Provide the [X, Y] coordinate of the cell's center where the given text is located.  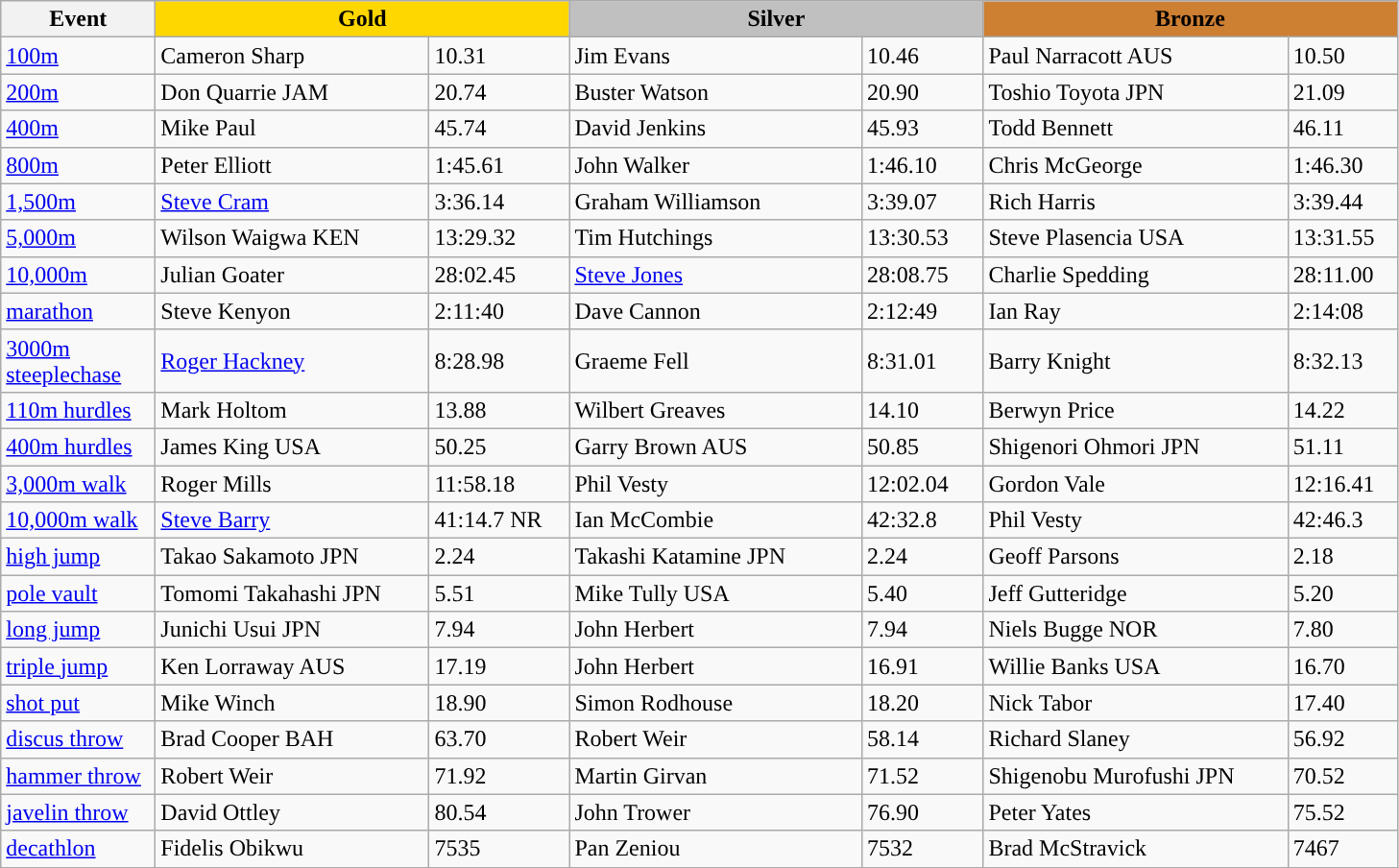
20.90 [922, 92]
28:11.00 [1342, 275]
javelin throw [79, 812]
triple jump [79, 666]
5.40 [922, 593]
45.93 [922, 129]
51.11 [1342, 446]
70.52 [1342, 776]
Cameron Sharp [292, 56]
800m [79, 165]
8:31.01 [922, 361]
Junichi Usui JPN [292, 630]
8:28.98 [499, 361]
Bronze [1191, 19]
Takashi Katamine JPN [716, 557]
Ken Lorraway AUS [292, 666]
discus throw [79, 739]
Event [79, 19]
Shigenobu Murofushi JPN [1135, 776]
Shigenori Ohmori JPN [1135, 446]
2:11:40 [499, 311]
17.19 [499, 666]
Gordon Vale [1135, 483]
18.90 [499, 703]
1:46.10 [922, 165]
41:14.7 NR [499, 520]
Rich Harris [1135, 202]
Steve Plasencia USA [1135, 238]
Paul Narracott AUS [1135, 56]
Brad Cooper BAH [292, 739]
Barry Knight [1135, 361]
James King USA [292, 446]
58.14 [922, 739]
Garry Brown AUS [716, 446]
42:46.3 [1342, 520]
John Trower [716, 812]
80.54 [499, 812]
Steve Jones [716, 275]
Mike Tully USA [716, 593]
7532 [922, 849]
12:16.41 [1342, 483]
Tim Hutchings [716, 238]
Graham Williamson [716, 202]
13:30.53 [922, 238]
Roger Mills [292, 483]
Steve Kenyon [292, 311]
marathon [79, 311]
long jump [79, 630]
John Walker [716, 165]
63.70 [499, 739]
5,000m [79, 238]
16.70 [1342, 666]
hammer throw [79, 776]
Todd Bennett [1135, 129]
3,000m walk [79, 483]
Chris McGeorge [1135, 165]
Wilbert Greaves [716, 410]
46.11 [1342, 129]
Nick Tabor [1135, 703]
28:02.45 [499, 275]
21.09 [1342, 92]
18.20 [922, 703]
Martin Girvan [716, 776]
Mike Paul [292, 129]
1,500m [79, 202]
3000m steeplechase [79, 361]
Roger Hackney [292, 361]
76.90 [922, 812]
2:14:08 [1342, 311]
13:29.32 [499, 238]
7.80 [1342, 630]
Simon Rodhouse [716, 703]
Buster Watson [716, 92]
Dave Cannon [716, 311]
3:36.14 [499, 202]
Willie Banks USA [1135, 666]
7467 [1342, 849]
Steve Cram [292, 202]
10.31 [499, 56]
400m hurdles [79, 446]
16.91 [922, 666]
Takao Sakamoto JPN [292, 557]
200m [79, 92]
David Ottley [292, 812]
Don Quarrie JAM [292, 92]
5.20 [1342, 593]
1:45.61 [499, 165]
3:39.07 [922, 202]
Toshio Toyota JPN [1135, 92]
3:39.44 [1342, 202]
Silver [776, 19]
Mark Holtom [292, 410]
14.22 [1342, 410]
400m [79, 129]
10.50 [1342, 56]
110m hurdles [79, 410]
Jim Evans [716, 56]
high jump [79, 557]
12:02.04 [922, 483]
Steve Barry [292, 520]
Peter Yates [1135, 812]
Peter Elliott [292, 165]
5.51 [499, 593]
Jeff Gutteridge [1135, 593]
Julian Goater [292, 275]
Berwyn Price [1135, 410]
1:46.30 [1342, 165]
Ian McCombie [716, 520]
75.52 [1342, 812]
Ian Ray [1135, 311]
Brad McStravick [1135, 849]
71.92 [499, 776]
45.74 [499, 129]
13:31.55 [1342, 238]
Richard Slaney [1135, 739]
14.10 [922, 410]
17.40 [1342, 703]
shot put [79, 703]
Geoff Parsons [1135, 557]
Charlie Spedding [1135, 275]
100m [79, 56]
Graeme Fell [716, 361]
20.74 [499, 92]
Tomomi Takahashi JPN [292, 593]
Fidelis Obikwu [292, 849]
pole vault [79, 593]
7535 [499, 849]
decathlon [79, 849]
10,000m [79, 275]
David Jenkins [716, 129]
13.88 [499, 410]
2:12:49 [922, 311]
56.92 [1342, 739]
10.46 [922, 56]
50.85 [922, 446]
28:08.75 [922, 275]
42:32.8 [922, 520]
Wilson Waigwa KEN [292, 238]
11:58.18 [499, 483]
Niels Bugge NOR [1135, 630]
2.18 [1342, 557]
50.25 [499, 446]
Pan Zeniou [716, 849]
Mike Winch [292, 703]
Gold [363, 19]
8:32.13 [1342, 361]
71.52 [922, 776]
10,000m walk [79, 520]
